Capture the cell that displays the provided text and extract its [x, y] central coordinate. 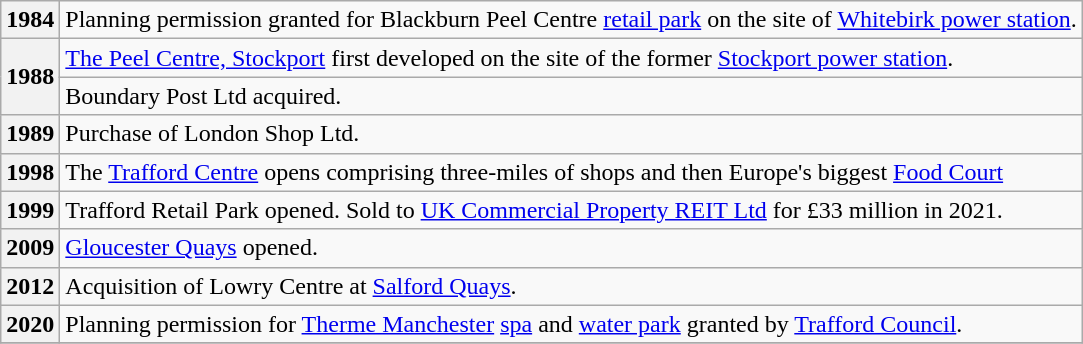
Planning permission granted for Blackburn Peel Centre retail park on the site of Whitebirk power station. [571, 20]
Trafford Retail Park opened. Sold to UK Commercial Property REIT Ltd for £33 million in 2021. [571, 210]
Boundary Post Ltd acquired. [571, 96]
The Peel Centre, Stockport first developed on the site of the former Stockport power station. [571, 58]
2020 [30, 324]
1998 [30, 172]
Purchase of London Shop Ltd. [571, 134]
1989 [30, 134]
2012 [30, 286]
1984 [30, 20]
2009 [30, 248]
Gloucester Quays opened. [571, 248]
1999 [30, 210]
Planning permission for Therme Manchester spa and water park granted by Trafford Council. [571, 324]
The Trafford Centre opens comprising three-miles of shops and then Europe's biggest Food Court [571, 172]
Acquisition of Lowry Centre at Salford Quays. [571, 286]
1988 [30, 77]
